Capture the cell that displays the provided text and extract its (x, y) central coordinate. 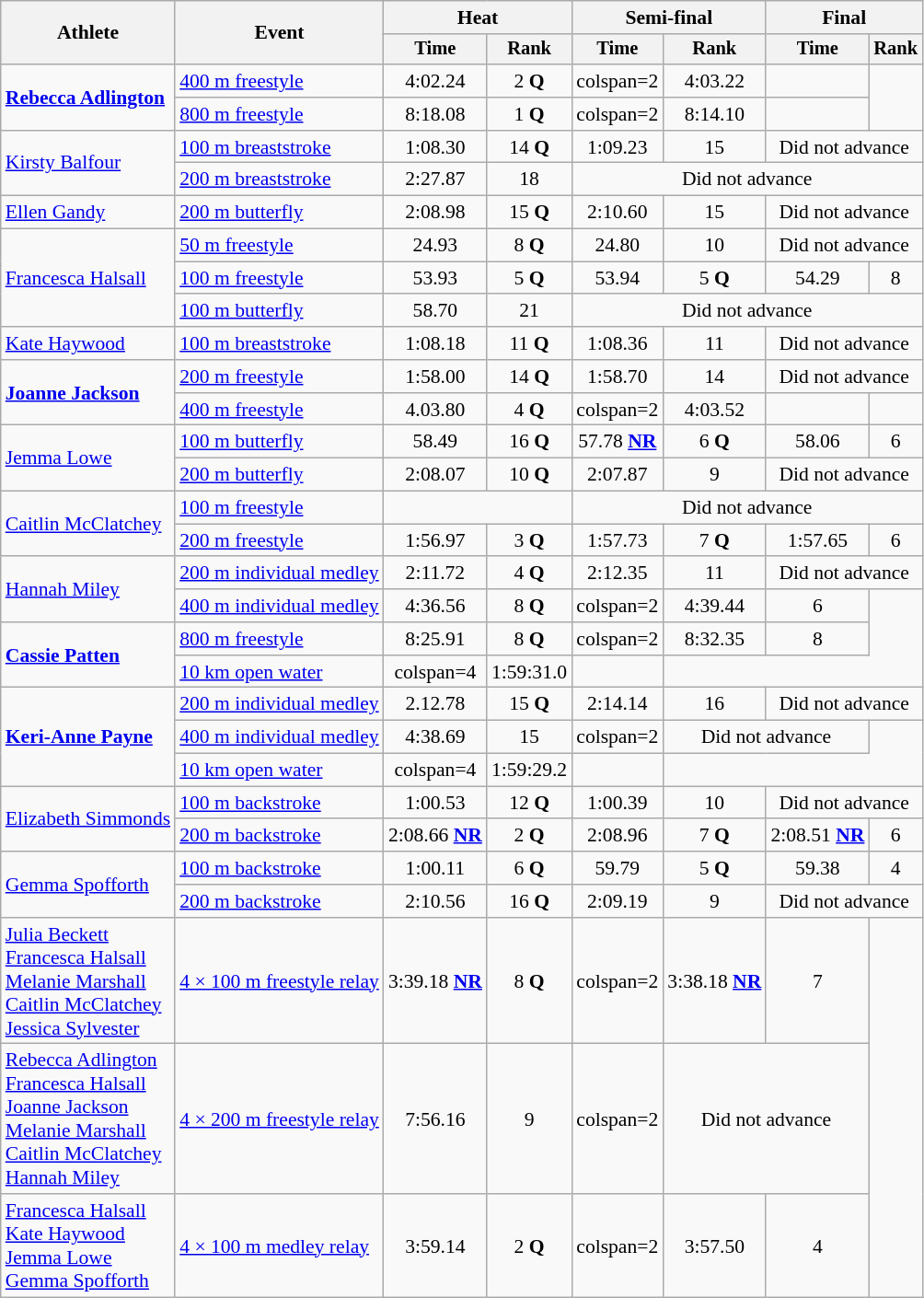
2:10.56 (435, 901)
Hannah Miley (88, 589)
Final (844, 17)
18 (529, 180)
1:57.73 (617, 540)
Francesca Halsall (88, 278)
4 × 200 m freestyle relay (280, 1119)
57.78 NR (617, 442)
8:32.35 (714, 639)
4.03.80 (435, 410)
Joanne Jackson (88, 392)
10 Q (529, 475)
3 Q (529, 540)
Kate Haywood (88, 343)
4:02.24 (435, 81)
11 Q (529, 343)
16 (714, 704)
Athlete (88, 33)
7:56.16 (435, 1119)
Gemma Spofforth (88, 884)
2:09.19 (617, 901)
3:39.18 NR (435, 981)
2:08.51 NR (817, 836)
58.06 (817, 442)
2:11.72 (435, 574)
50 m freestyle (280, 246)
4 × 100 m freestyle relay (280, 981)
53.94 (617, 278)
Heat (478, 17)
59.79 (617, 868)
1:08.30 (435, 147)
12 Q (529, 803)
1:58.70 (617, 377)
1:09.23 (617, 147)
1:08.36 (617, 343)
Jemma Lowe (88, 458)
2:08.96 (617, 836)
Rebecca Adlington (88, 98)
53.93 (435, 278)
8:18.08 (435, 114)
1:59:31.0 (529, 672)
8:14.10 (714, 114)
58.70 (435, 311)
Elizabeth Simmonds (88, 819)
8:25.91 (435, 639)
3:38.18 NR (714, 981)
3:59.14 (435, 1246)
4:36.56 (435, 606)
Rebecca AdlingtonFrancesca HalsallJoanne JacksonMelanie MarshallCaitlin McClatcheyHannah Miley (88, 1119)
2:08.07 (435, 475)
Caitlin McClatchey (88, 525)
Francesca HalsallKate HaywoodJemma LoweGemma Spofforth (88, 1246)
4:38.69 (435, 737)
1:58.00 (435, 377)
2:10.60 (617, 213)
200 m breaststroke (280, 180)
Kirsty Balfour (88, 164)
Ellen Gandy (88, 213)
7 (817, 981)
1:00.11 (435, 868)
54.29 (817, 278)
21 (529, 311)
1:00.53 (435, 803)
2.12.78 (435, 704)
Semi-final (668, 17)
58.49 (435, 442)
59.38 (817, 868)
3:57.50 (714, 1246)
1:56.97 (435, 540)
2:27.87 (435, 180)
Event (280, 33)
4:03.22 (714, 81)
Keri-Anne Payne (88, 736)
1:00.39 (617, 803)
2:08.98 (435, 213)
1:08.18 (435, 343)
Cassie Patten (88, 655)
14 (714, 377)
2:12.35 (617, 574)
1:59:29.2 (529, 771)
4:03.52 (714, 410)
2:08.66 NR (435, 836)
2:14.14 (617, 704)
4 × 100 m medley relay (280, 1246)
2:07.87 (617, 475)
1:57.65 (817, 540)
24.80 (617, 246)
1 Q (529, 114)
4:39.44 (714, 606)
Julia BeckettFrancesca HalsallMelanie MarshallCaitlin McClatcheyJessica Sylvester (88, 981)
24.93 (435, 246)
